From the cell containing the given text, extract its center point as [X, Y] coordinate. 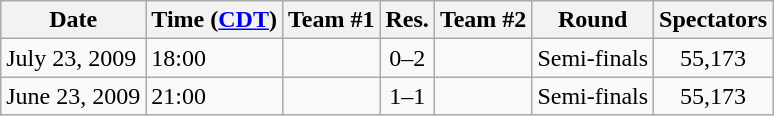
Res. [407, 20]
Spectators [714, 20]
Time (CDT) [214, 20]
July 23, 2009 [74, 58]
18:00 [214, 58]
Team #2 [483, 20]
21:00 [214, 96]
Date [74, 20]
Round [593, 20]
June 23, 2009 [74, 96]
1–1 [407, 96]
Team #1 [331, 20]
0–2 [407, 58]
